Output the (x, y) coordinate of the center of the cell containing the given text.  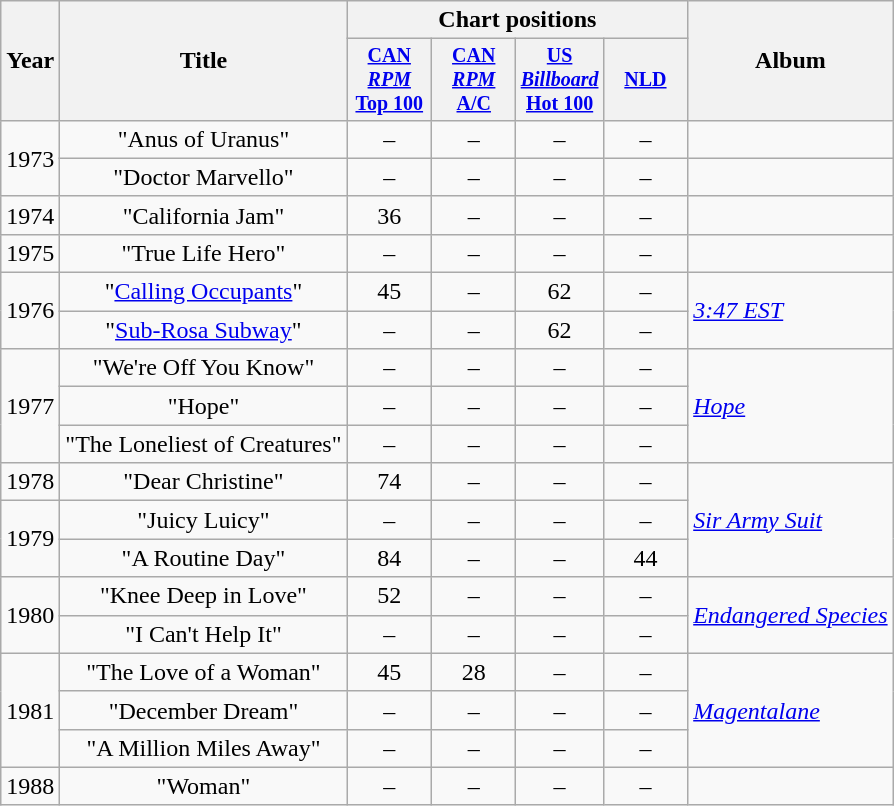
74 (389, 482)
"A Routine Day" (204, 558)
"Calling Occupants" (204, 292)
"A Million Miles Away" (204, 748)
Sir Army Suit (790, 520)
3:47 EST (790, 311)
CAN RPM A/C (474, 80)
Album (790, 61)
Hope (790, 406)
"We're Off You Know" (204, 368)
"December Dream" (204, 710)
"The Love of a Woman" (204, 672)
1976 (30, 311)
1975 (30, 253)
1980 (30, 615)
"California Jam" (204, 215)
44 (645, 558)
1981 (30, 710)
"Woman" (204, 786)
1974 (30, 215)
36 (389, 215)
"Knee Deep in Love" (204, 596)
28 (474, 672)
"Sub-Rosa Subway" (204, 330)
1977 (30, 406)
Year (30, 61)
"Dear Christine" (204, 482)
1979 (30, 539)
Endangered Species (790, 615)
1973 (30, 158)
US Billboard Hot 100 (560, 80)
Chart positions (518, 20)
"I Can't Help It" (204, 634)
"The Loneliest of Creatures" (204, 444)
"Juicy Luicy" (204, 520)
"Anus of Uranus" (204, 139)
Magentalane (790, 710)
"Doctor Marvello" (204, 177)
1988 (30, 786)
NLD (645, 80)
"True Life Hero" (204, 253)
52 (389, 596)
CAN RPM Top 100 (389, 80)
1978 (30, 482)
Title (204, 61)
"Hope" (204, 406)
84 (389, 558)
